Identify which cell holds the provided text, then report its (x, y) central coordinate. 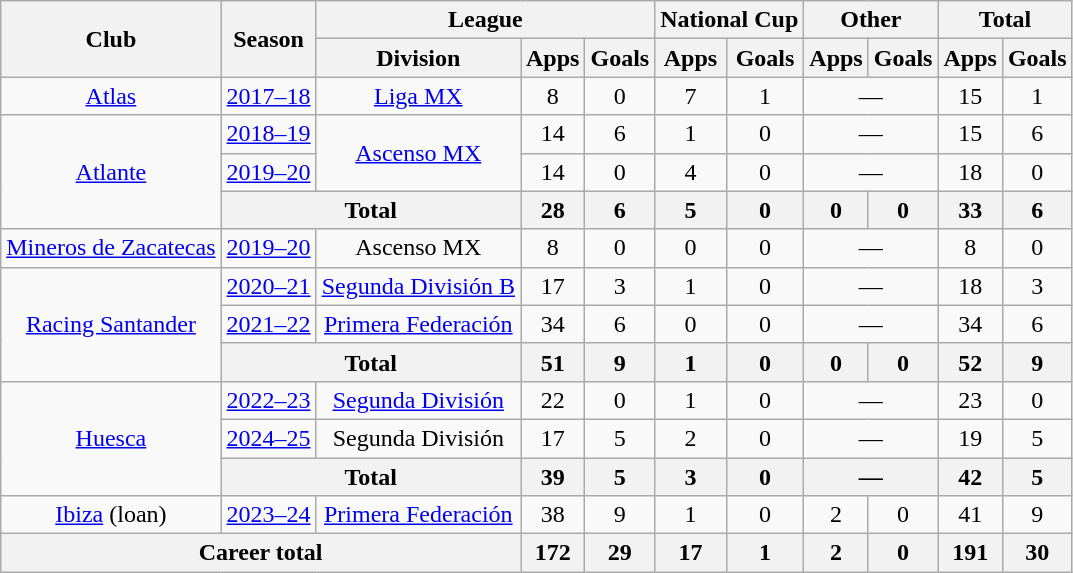
Huesca (111, 438)
Mineros de Zacatecas (111, 248)
2021–22 (268, 324)
Segunda División B (418, 286)
29 (620, 553)
Atlante (111, 172)
League (486, 20)
Other (871, 20)
28 (552, 210)
2023–24 (268, 515)
39 (552, 477)
Racing Santander (111, 324)
42 (970, 477)
41 (970, 515)
2018–19 (268, 134)
38 (552, 515)
2022–23 (268, 400)
22 (552, 400)
Ibiza (loan) (111, 515)
52 (970, 362)
Season (268, 39)
172 (552, 553)
23 (970, 400)
7 (691, 96)
30 (1037, 553)
Liga MX (418, 96)
51 (552, 362)
2017–18 (268, 96)
Atlas (111, 96)
2020–21 (268, 286)
Division (418, 58)
33 (970, 210)
2024–25 (268, 438)
19 (970, 438)
Career total (261, 553)
National Cup (730, 20)
Club (111, 39)
4 (691, 172)
191 (970, 553)
